Return the [X, Y] coordinate for the center point of the cell that contains the specified text.  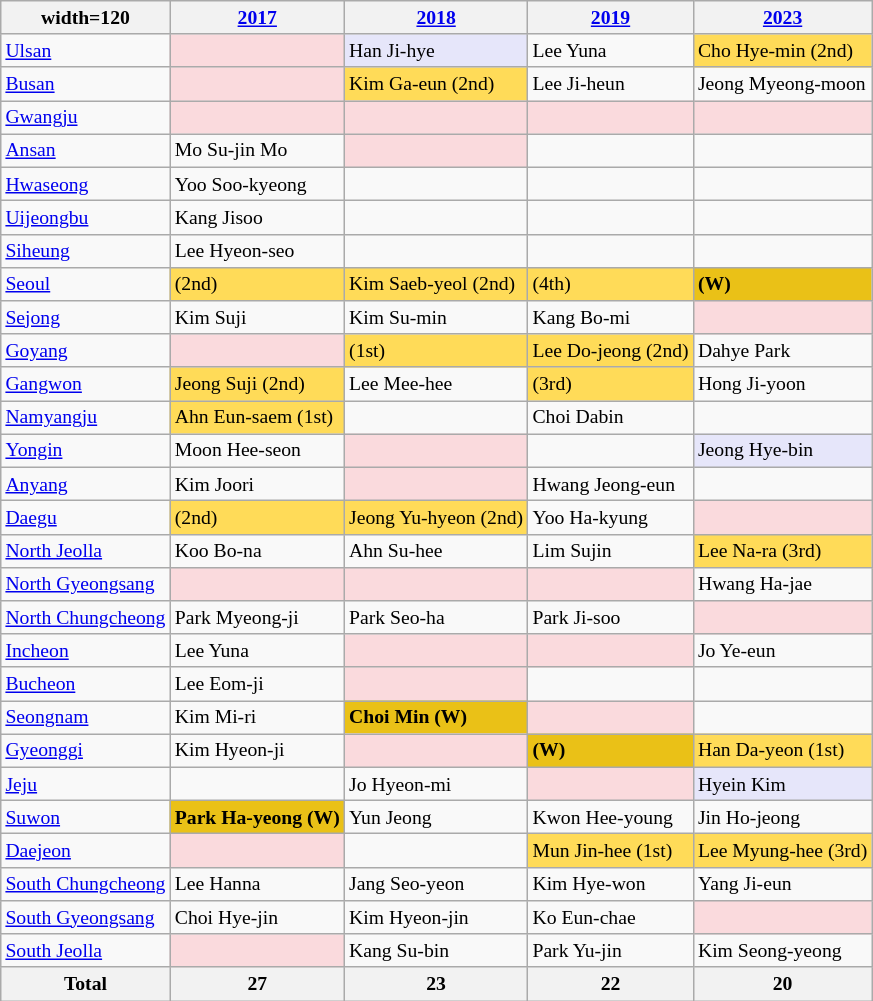
Busan [86, 84]
Choi Hye-jin [257, 918]
Kim Seong-yeong [782, 950]
South Chungcheong [86, 884]
Namyangju [86, 418]
Lee Hanna [257, 884]
Lee Myung-hee (3rd) [782, 850]
Jeong Yu-hyeon (2nd) [436, 518]
Daejeon [86, 850]
Moon Hee-seon [257, 450]
2017 [257, 18]
Hyein Kim [782, 784]
Yang Ji-eun [782, 884]
(4th) [610, 284]
Kim Mi-ri [257, 718]
Han Da-yeon (1st) [782, 750]
South Gyeongsang [86, 918]
Hwang Jeong-eun [610, 484]
Sejong [86, 318]
2018 [436, 18]
(1st) [436, 350]
Hwaseong [86, 184]
Park Seo-ha [436, 618]
Kim Suji [257, 318]
Ahn Su-hee [436, 550]
Kim Hye-won [610, 884]
width=120 [86, 18]
Siheung [86, 250]
2019 [610, 18]
Park Ji-soo [610, 618]
Lee Eom-ji [257, 684]
Kang Bo-mi [610, 318]
Kim Ga-eun (2nd) [436, 84]
Anyang [86, 484]
North Chungcheong [86, 618]
Kim Joori [257, 484]
Kim Hyeon-ji [257, 750]
Lee Na-ra (3rd) [782, 550]
Seoul [86, 284]
(3rd) [610, 384]
Jeong Hye-bin [782, 450]
Ko Eun-chae [610, 918]
23 [436, 984]
Goyang [86, 350]
Ulsan [86, 50]
Park Myeong-ji [257, 618]
Gwangju [86, 118]
Gangwon [86, 384]
27 [257, 984]
Koo Bo-na [257, 550]
Kim Su-min [436, 318]
Choi Dabin [610, 418]
Kang Jisoo [257, 218]
South Jeolla [86, 950]
Jeju [86, 784]
Jang Seo-yeon [436, 884]
Seongnam [86, 718]
Lim Sujin [610, 550]
Cho Hye-min (2nd) [782, 50]
Yun Jeong [436, 818]
Bucheon [86, 684]
Jeong Myeong-moon [782, 84]
Yoo Soo-kyeong [257, 184]
20 [782, 984]
Jeong Suji (2nd) [257, 384]
Kim Saeb-yeol (2nd) [436, 284]
Yongin [86, 450]
Lee Hyeon-seo [257, 250]
Daegu [86, 518]
Lee Ji-heun [610, 84]
Hong Ji-yoon [782, 384]
Park Yu-jin [610, 950]
Jo Ye-eun [782, 650]
Kim Hyeon-jin [436, 918]
Dahye Park [782, 350]
Incheon [86, 650]
Hwang Ha-jae [782, 584]
Uijeongbu [86, 218]
Kwon Hee-young [610, 818]
Ahn Eun-saem (1st) [257, 418]
Choi Min (W) [436, 718]
22 [610, 984]
2023 [782, 18]
Han Ji-hye [436, 50]
Jo Hyeon-mi [436, 784]
Yoo Ha-kyung [610, 518]
Mun Jin-hee (1st) [610, 850]
Gyeonggi [86, 750]
Park Ha-yeong (W) [257, 818]
Total [86, 984]
Lee Do-jeong (2nd) [610, 350]
Mo Su-jin Mo [257, 150]
North Gyeongsang [86, 584]
Ansan [86, 150]
Kang Su-bin [436, 950]
Suwon [86, 818]
Lee Mee-hee [436, 384]
North Jeolla [86, 550]
Jin Ho-jeong [782, 818]
